From the cell containing the given text, extract its center point as (X, Y) coordinate. 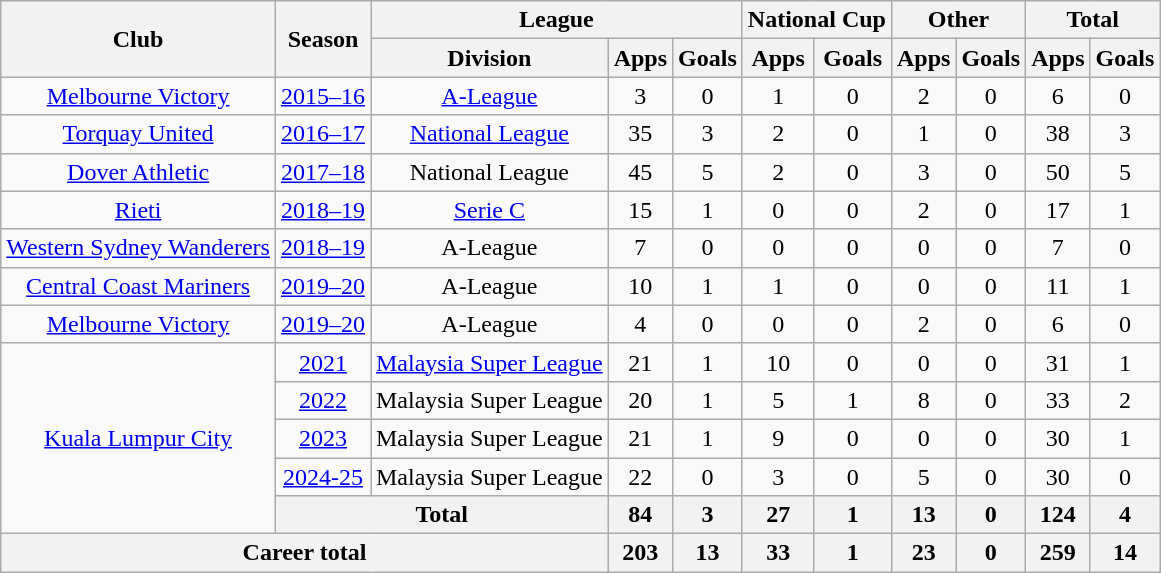
84 (640, 515)
23 (923, 553)
203 (640, 553)
2024-25 (322, 477)
35 (640, 134)
National Cup (816, 20)
2016–17 (322, 134)
Other (958, 20)
Career total (304, 553)
22 (640, 477)
2023 (322, 438)
Division (489, 58)
45 (640, 172)
Club (138, 39)
38 (1058, 134)
31 (1058, 362)
259 (1058, 553)
Central Coast Mariners (138, 286)
Serie C (489, 210)
27 (778, 515)
14 (1125, 553)
Season (322, 39)
Torquay United (138, 134)
League (556, 20)
2021 (322, 362)
124 (1058, 515)
Rieti (138, 210)
Western Sydney Wanderers (138, 248)
8 (923, 400)
2022 (322, 400)
9 (778, 438)
50 (1058, 172)
2017–18 (322, 172)
11 (1058, 286)
17 (1058, 210)
Kuala Lumpur City (138, 438)
Dover Athletic (138, 172)
2015–16 (322, 96)
15 (640, 210)
20 (640, 400)
